Capture the cell that displays the provided text and extract its [x, y] central coordinate. 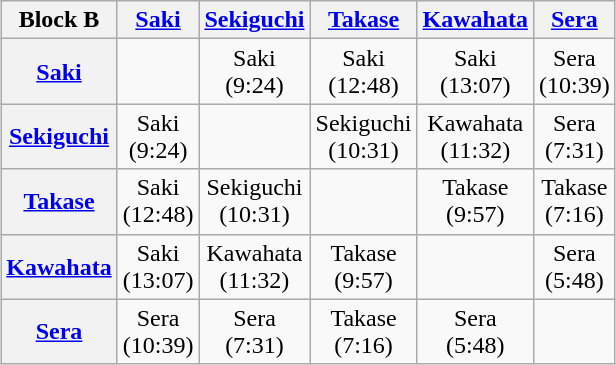
Block B [59, 20]
